Output the [x, y] coordinate of the center of the cell containing the given text.  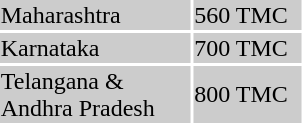
800 TMC [247, 94]
560 TMC [247, 15]
700 TMC [247, 48]
